Search for the cell housing the specified text and yield its [X, Y] center coordinate. 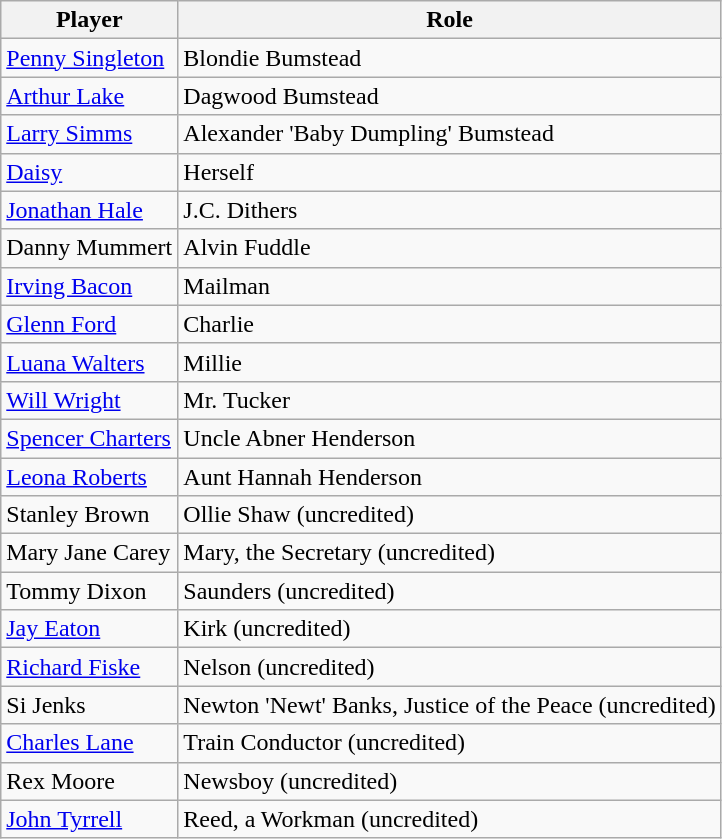
Newsboy (uncredited) [450, 781]
John Tyrrell [90, 819]
Luana Walters [90, 362]
Mr. Tucker [450, 400]
Jonathan Hale [90, 210]
Dagwood Bumstead [450, 96]
Uncle Abner Henderson [450, 438]
Larry Simms [90, 134]
Aunt Hannah Henderson [450, 477]
Nelson (uncredited) [450, 667]
Danny Mummert [90, 248]
Spencer Charters [90, 438]
Role [450, 20]
Will Wright [90, 400]
Daisy [90, 172]
Blondie Bumstead [450, 58]
Alvin Fuddle [450, 248]
Irving Bacon [90, 286]
Charlie [450, 324]
Herself [450, 172]
Mailman [450, 286]
Tommy Dixon [90, 591]
Si Jenks [90, 705]
Player [90, 20]
Kirk (uncredited) [450, 629]
Newton 'Newt' Banks, Justice of the Peace (uncredited) [450, 705]
Arthur Lake [90, 96]
Saunders (uncredited) [450, 591]
Rex Moore [90, 781]
Ollie Shaw (uncredited) [450, 515]
Train Conductor (uncredited) [450, 743]
Mary Jane Carey [90, 553]
Penny Singleton [90, 58]
Reed, a Workman (uncredited) [450, 819]
Alexander 'Baby Dumpling' Bumstead [450, 134]
J.C. Dithers [450, 210]
Mary, the Secretary (uncredited) [450, 553]
Millie [450, 362]
Glenn Ford [90, 324]
Stanley Brown [90, 515]
Charles Lane [90, 743]
Jay Eaton [90, 629]
Richard Fiske [90, 667]
Leona Roberts [90, 477]
